From the cell containing the given text, extract its center point as (X, Y) coordinate. 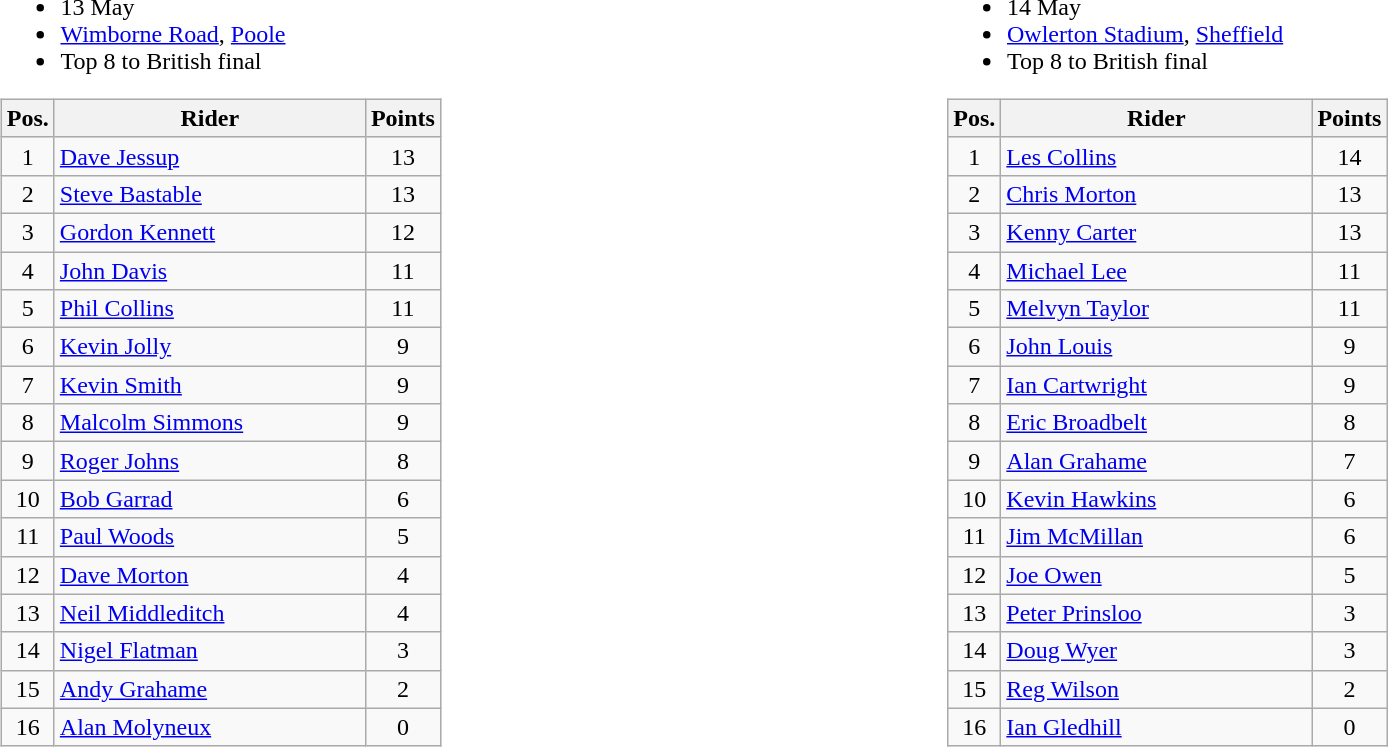
Phil Collins (210, 309)
Alan Molyneux (210, 727)
Eric Broadbelt (1156, 423)
Chris Morton (1156, 194)
Reg Wilson (1156, 689)
Ian Cartwright (1156, 385)
Kevin Smith (210, 385)
Dave Morton (210, 575)
Kenny Carter (1156, 232)
Malcolm Simmons (210, 423)
Alan Grahame (1156, 461)
Neil Middleditch (210, 613)
Nigel Flatman (210, 651)
Ian Gledhill (1156, 727)
Michael Lee (1156, 271)
John Louis (1156, 347)
Melvyn Taylor (1156, 309)
Gordon Kennett (210, 232)
John Davis (210, 271)
Paul Woods (210, 537)
Les Collins (1156, 156)
Jim McMillan (1156, 537)
Doug Wyer (1156, 651)
Roger Johns (210, 461)
Peter Prinsloo (1156, 613)
Dave Jessup (210, 156)
Kevin Jolly (210, 347)
Bob Garrad (210, 499)
Steve Bastable (210, 194)
Kevin Hawkins (1156, 499)
Andy Grahame (210, 689)
Joe Owen (1156, 575)
